Detect which cell encompasses the target text, then output its (X, Y) center coordinate. 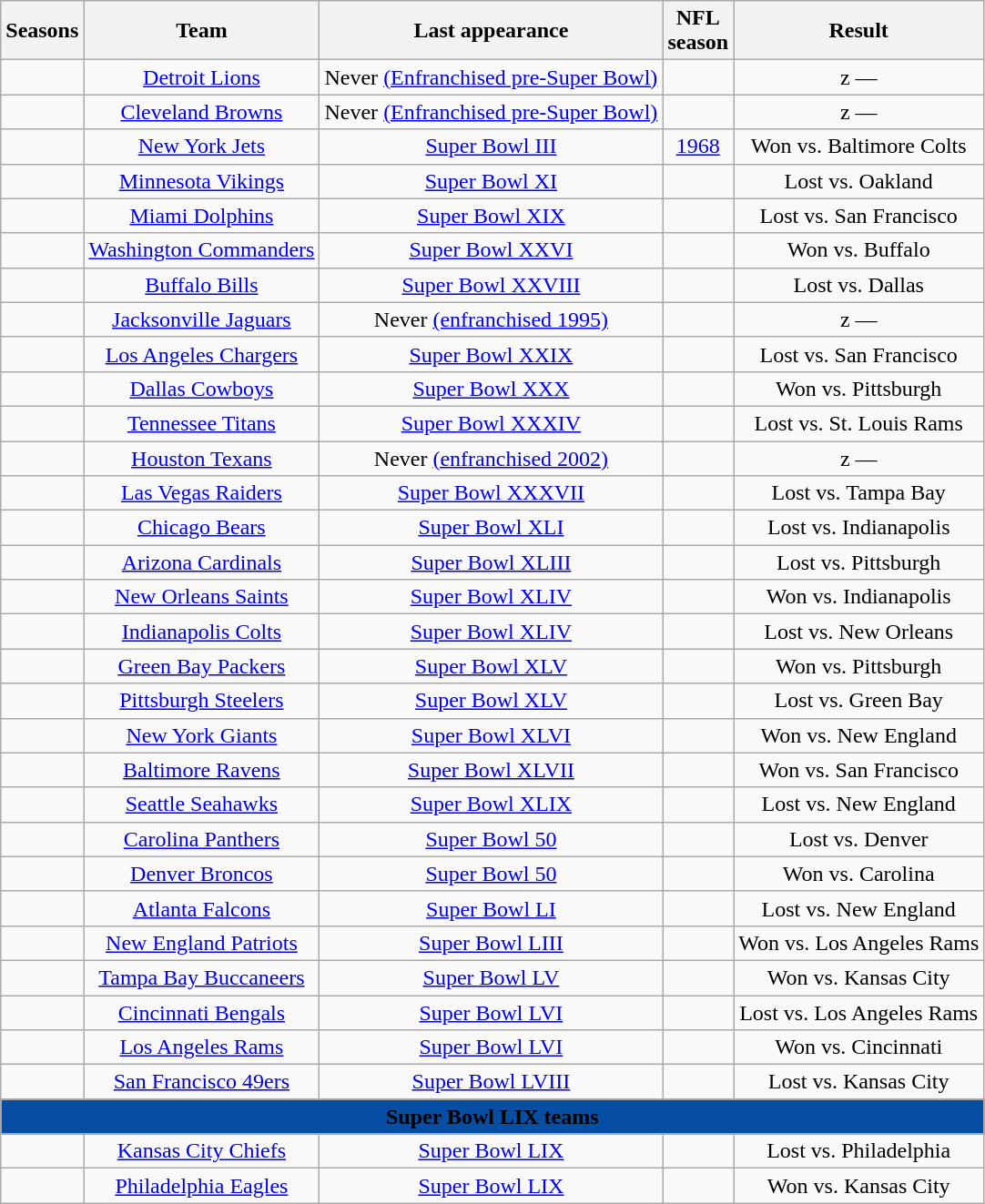
NFLseason (698, 31)
Super Bowl XXX (492, 389)
Seasons (42, 31)
Seattle Seahawks (202, 804)
Lost vs. Los Angeles Rams (859, 1013)
Lost vs. Denver (859, 839)
Carolina Panthers (202, 839)
Super Bowl LV (492, 977)
Denver Broncos (202, 874)
Baltimore Ravens (202, 770)
Detroit Lions (202, 77)
Minnesota Vikings (202, 181)
New Orleans Saints (202, 597)
New York Jets (202, 147)
Won vs. Cincinnati (859, 1047)
Los Angeles Chargers (202, 354)
Never (enfranchised 2002) (492, 458)
Lost vs. Indianapolis (859, 528)
Lost vs. Kansas City (859, 1082)
Super Bowl XXVIII (492, 285)
Super Bowl XI (492, 181)
Result (859, 31)
Won vs. San Francisco (859, 770)
Philadelphia Eagles (202, 1186)
1968 (698, 147)
New York Giants (202, 735)
Indianapolis Colts (202, 632)
Super Bowl XLIX (492, 804)
Lost vs. Philadelphia (859, 1151)
Dallas Cowboys (202, 389)
Lost vs. New Orleans (859, 632)
Lost vs. Dallas (859, 285)
Miami Dolphins (202, 216)
Green Bay Packers (202, 666)
Super Bowl XLVI (492, 735)
Won vs. Buffalo (859, 250)
Houston Texans (202, 458)
Los Angeles Rams (202, 1047)
Cleveland Browns (202, 112)
Lost vs. Pittsburgh (859, 562)
Lost vs. St. Louis Rams (859, 423)
Atlanta Falcons (202, 908)
Super Bowl XXVI (492, 250)
Las Vegas Raiders (202, 493)
Cincinnati Bengals (202, 1013)
Jacksonville Jaguars (202, 319)
Washington Commanders (202, 250)
Super Bowl LVIII (492, 1082)
Super Bowl XLI (492, 528)
Tennessee Titans (202, 423)
Super Bowl LIII (492, 943)
Super Bowl XXIX (492, 354)
Pittsburgh Steelers (202, 701)
San Francisco 49ers (202, 1082)
Won vs. New England (859, 735)
Won vs. Baltimore Colts (859, 147)
Super Bowl XLVII (492, 770)
Won vs. Indianapolis (859, 597)
New England Patriots (202, 943)
Won vs. Los Angeles Rams (859, 943)
Never (enfranchised 1995) (492, 319)
Team (202, 31)
Super Bowl XXXVII (492, 493)
Super Bowl LIX teams (492, 1117)
Last appearance (492, 31)
Lost vs. Green Bay (859, 701)
Tampa Bay Buccaneers (202, 977)
Super Bowl XXXIV (492, 423)
Chicago Bears (202, 528)
Super Bowl III (492, 147)
Lost vs. Oakland (859, 181)
Kansas City Chiefs (202, 1151)
Lost vs. Tampa Bay (859, 493)
Arizona Cardinals (202, 562)
Super Bowl XIX (492, 216)
Super Bowl LI (492, 908)
Buffalo Bills (202, 285)
Won vs. Carolina (859, 874)
Super Bowl XLIII (492, 562)
